Pinpoint the cell where the given text exists, returning its (X, Y) midpoint coordinate. 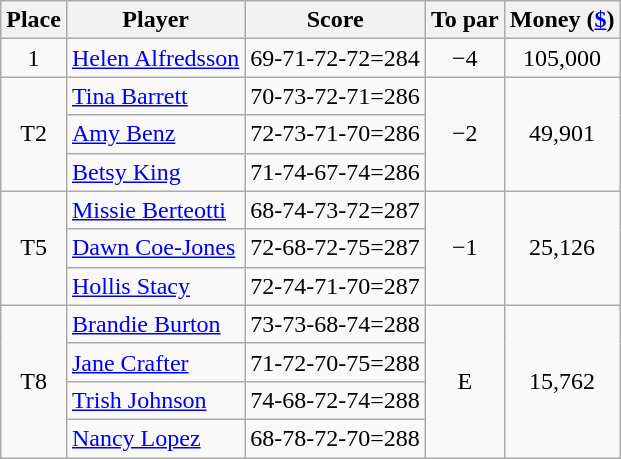
72-73-71-70=286 (336, 134)
Brandie Burton (155, 324)
−2 (464, 134)
T8 (34, 381)
25,126 (562, 248)
Missie Berteotti (155, 210)
105,000 (562, 58)
72-74-71-70=287 (336, 286)
−1 (464, 248)
71-72-70-75=288 (336, 362)
70-73-72-71=286 (336, 96)
Trish Johnson (155, 400)
73-73-68-74=288 (336, 324)
Tina Barrett (155, 96)
1 (34, 58)
−4 (464, 58)
Score (336, 20)
49,901 (562, 134)
69-71-72-72=284 (336, 58)
To par (464, 20)
71-74-67-74=286 (336, 172)
Dawn Coe-Jones (155, 248)
Player (155, 20)
Helen Alfredsson (155, 58)
Amy Benz (155, 134)
Money ($) (562, 20)
Jane Crafter (155, 362)
Hollis Stacy (155, 286)
72-68-72-75=287 (336, 248)
74-68-72-74=288 (336, 400)
68-74-73-72=287 (336, 210)
Nancy Lopez (155, 438)
Place (34, 20)
68-78-72-70=288 (336, 438)
T5 (34, 248)
E (464, 381)
15,762 (562, 381)
Betsy King (155, 172)
T2 (34, 134)
